Output the [X, Y] coordinate of the center of the cell containing the given text.  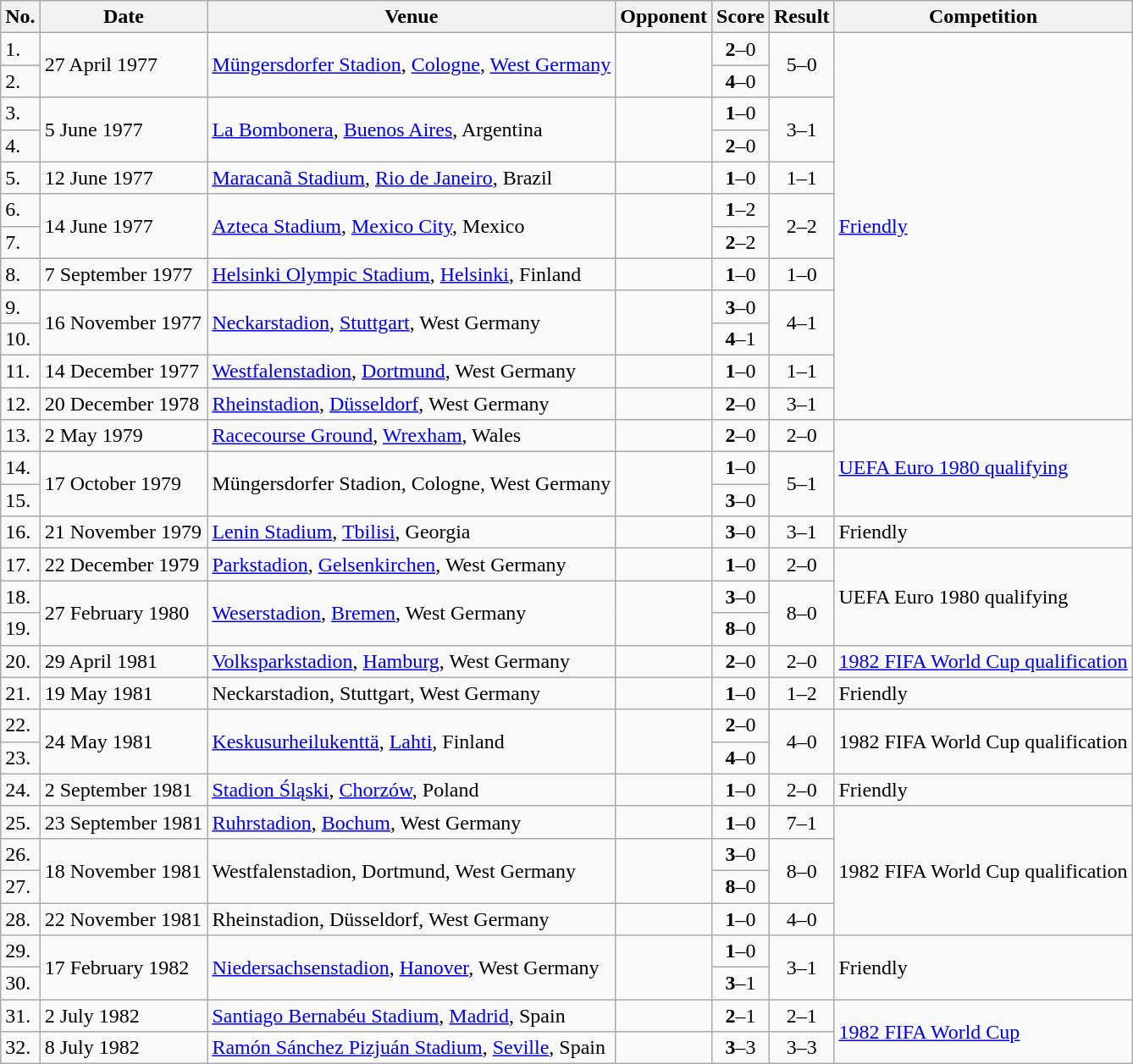
22. [20, 725]
27 April 1977 [124, 65]
17. [20, 565]
27 February 1980 [124, 613]
21 November 1979 [124, 532]
8 July 1982 [124, 1048]
Weserstadion, Bremen, West Germany [412, 613]
22 November 1981 [124, 918]
Santiago Bernabéu Stadium, Madrid, Spain [412, 1016]
Stadion Śląski, Chorzów, Poland [412, 790]
Maracanã Stadium, Rio de Janeiro, Brazil [412, 178]
14 June 1977 [124, 226]
12 June 1977 [124, 178]
6. [20, 210]
19. [20, 629]
24 May 1981 [124, 741]
5–0 [802, 65]
3. [20, 113]
29 April 1981 [124, 661]
5 June 1977 [124, 130]
Competition [983, 17]
La Bombonera, Buenos Aires, Argentina [412, 130]
Score [741, 17]
29. [20, 951]
19 May 1981 [124, 693]
7. [20, 242]
16. [20, 532]
15. [20, 500]
11. [20, 371]
28. [20, 918]
No. [20, 17]
10. [20, 339]
Result [802, 17]
2 May 1979 [124, 436]
Date [124, 17]
32. [20, 1048]
2 September 1981 [124, 790]
Azteca Stadium, Mexico City, Mexico [412, 226]
26. [20, 854]
Keskusurheilukenttä, Lahti, Finland [412, 741]
20 December 1978 [124, 404]
Ruhrstadion, Bochum, West Germany [412, 822]
Opponent [664, 17]
20. [20, 661]
7–1 [802, 822]
27. [20, 886]
Volksparkstadion, Hamburg, West Germany [412, 661]
23 September 1981 [124, 822]
17 February 1982 [124, 968]
Ramón Sánchez Pizjuán Stadium, Seville, Spain [412, 1048]
2. [20, 81]
16 November 1977 [124, 323]
12. [20, 404]
Parkstadion, Gelsenkirchen, West Germany [412, 565]
Lenin Stadium, Tbilisi, Georgia [412, 532]
Niedersachsenstadion, Hanover, West Germany [412, 968]
5. [20, 178]
4. [20, 146]
22 December 1979 [124, 565]
23. [20, 758]
Helsinki Olympic Stadium, Helsinki, Finland [412, 274]
30. [20, 984]
2 July 1982 [124, 1016]
25. [20, 822]
17 October 1979 [124, 484]
1. [20, 49]
14 December 1977 [124, 371]
18 November 1981 [124, 870]
Racecourse Ground, Wrexham, Wales [412, 436]
18. [20, 597]
Venue [412, 17]
9. [20, 306]
21. [20, 693]
13. [20, 436]
5–1 [802, 484]
24. [20, 790]
14. [20, 468]
31. [20, 1016]
7 September 1977 [124, 274]
1982 FIFA World Cup [983, 1032]
8. [20, 274]
